Scan for the cell matching the given text and deliver its [X, Y] coordinate at center. 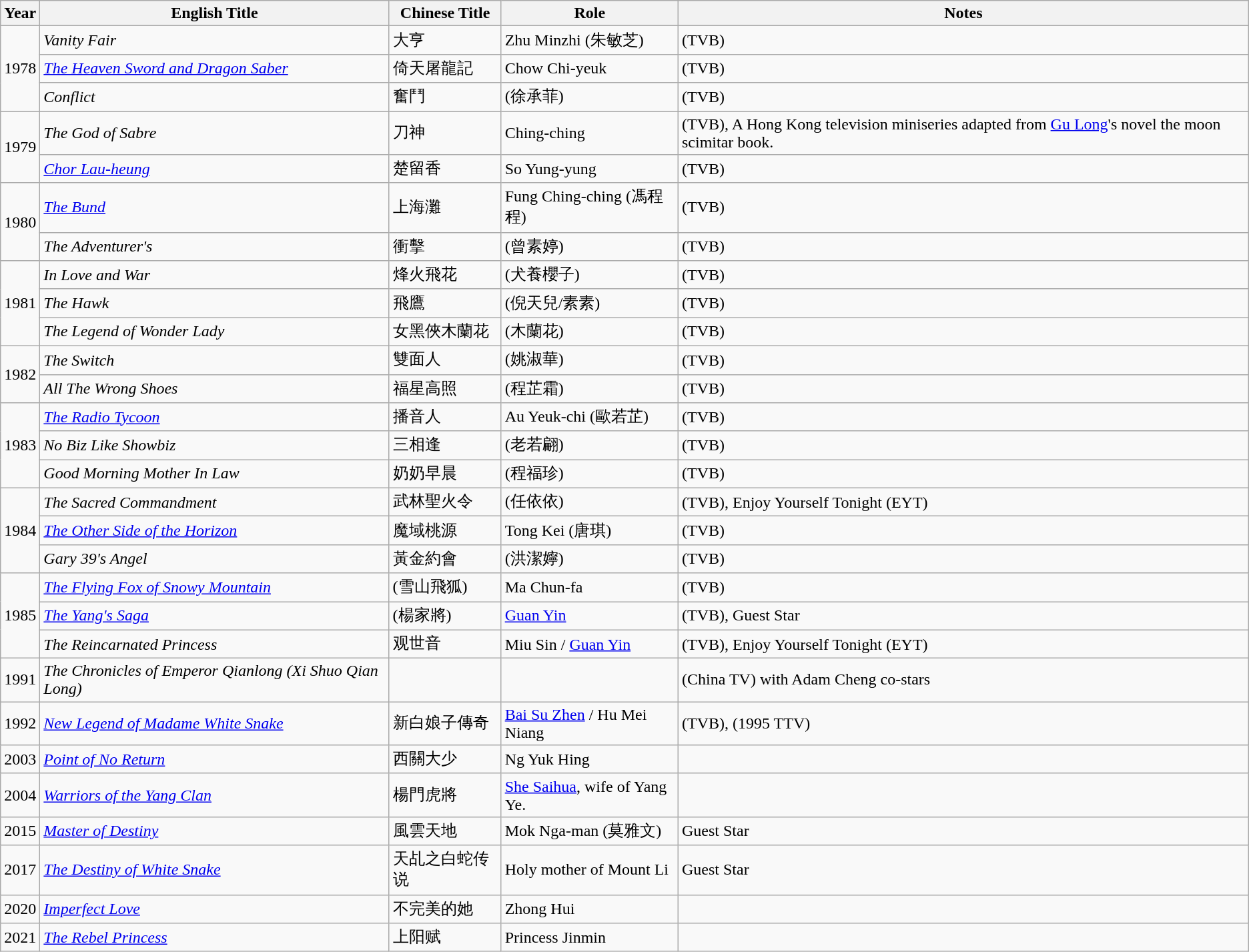
(程芷霜) [590, 388]
English Title [215, 13]
1991 [20, 680]
1981 [20, 304]
The Bund [215, 207]
Mok Nga-man (莫雅文) [590, 831]
倚天屠龍記 [445, 68]
播音人 [445, 418]
Holy mother of Mount Li [590, 870]
1983 [20, 446]
楚留香 [445, 169]
衝擊 [445, 247]
天乩之白蛇传说 [445, 870]
(倪天兒/素素) [590, 303]
Point of No Return [215, 759]
上海灘 [445, 207]
Zhong Hui [590, 909]
福星高照 [445, 388]
(姚淑華) [590, 360]
The Chronicles of Emperor Qianlong (Xi Shuo Qian Long) [215, 680]
The Rebel Princess [215, 938]
Year [20, 13]
武林聖火令 [445, 502]
The Legend of Wonder Lady [215, 332]
1984 [20, 530]
(老若翩) [590, 446]
女黑俠木蘭花 [445, 332]
In Love and War [215, 275]
The Sacred Commandment [215, 502]
Guan Yin [590, 616]
Notes [963, 13]
The Adventurer's [215, 247]
(徐承菲) [590, 97]
烽火飛花 [445, 275]
西關大少 [445, 759]
1979 [20, 147]
2021 [20, 938]
Tong Kei (唐琪) [590, 531]
Good Morning Mother In Law [215, 474]
新白娘子傳奇 [445, 723]
Miu Sin / Guan Yin [590, 644]
奮鬥 [445, 97]
2003 [20, 759]
Ng Yuk Hing [590, 759]
Ching-ching [590, 132]
大亨 [445, 40]
Zhu Minzhi (朱敏芝) [590, 40]
上阳赋 [445, 938]
飛鷹 [445, 303]
(曾素婷) [590, 247]
Imperfect Love [215, 909]
Gary 39's Angel [215, 559]
刀神 [445, 132]
楊門虎將 [445, 795]
(犬養櫻子) [590, 275]
The Switch [215, 360]
(程福珍) [590, 474]
1980 [20, 221]
Master of Destiny [215, 831]
New Legend of Madame White Snake [215, 723]
Au Yeuk-chi (歐若芷) [590, 418]
The Reincarnated Princess [215, 644]
Conflict [215, 97]
So Yung-yung [590, 169]
Chor Lau-heung [215, 169]
1985 [20, 616]
All The Wrong Shoes [215, 388]
Bai Su Zhen / Hu Mei Niang [590, 723]
2020 [20, 909]
(TVB), Guest Star [963, 616]
Vanity Fair [215, 40]
1992 [20, 723]
黃金約會 [445, 559]
(楊家將) [445, 616]
2015 [20, 831]
The Heaven Sword and Dragon Saber [215, 68]
魔域桃源 [445, 531]
(木蘭花) [590, 332]
Ma Chun-fa [590, 587]
(洪潔嬣) [590, 559]
The Yang's Saga [215, 616]
1982 [20, 374]
Warriors of the Yang Clan [215, 795]
观世音 [445, 644]
The Destiny of White Snake [215, 870]
(TVB), A Hong Kong television miniseries adapted from Gu Long's novel the moon scimitar book. [963, 132]
(雪山飛狐) [445, 587]
Fung Ching-ching (馮程程) [590, 207]
奶奶早晨 [445, 474]
Chinese Title [445, 13]
The Hawk [215, 303]
雙面人 [445, 360]
(China TV) with Adam Cheng co-stars [963, 680]
三相逢 [445, 446]
She Saihua, wife of Yang Ye. [590, 795]
Chow Chi-yeuk [590, 68]
(TVB), (1995 TTV) [963, 723]
風雲天地 [445, 831]
The Flying Fox of Snowy Mountain [215, 587]
The Radio Tycoon [215, 418]
The God of Sabre [215, 132]
2017 [20, 870]
(任依依) [590, 502]
2004 [20, 795]
The Other Side of the Horizon [215, 531]
1978 [20, 69]
不完美的她 [445, 909]
Princess Jinmin [590, 938]
Role [590, 13]
No Biz Like Showbiz [215, 446]
